Determine the (x, y) coordinate at the center of the cell enclosing the given text.  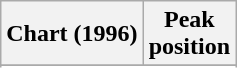
Chart (1996) (72, 34)
Peakposition (189, 34)
